Provide the (x, y) coordinate of the cell's center where the given text is located.  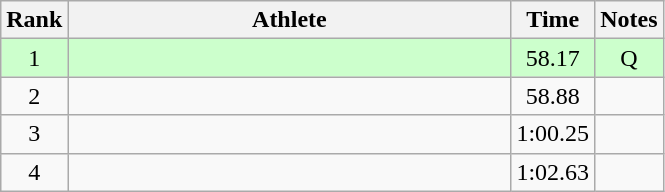
Notes (629, 20)
Time (553, 20)
1 (34, 58)
58.88 (553, 96)
58.17 (553, 58)
2 (34, 96)
Athlete (290, 20)
1:00.25 (553, 134)
4 (34, 172)
3 (34, 134)
Rank (34, 20)
Q (629, 58)
1:02.63 (553, 172)
